For the text-containing cell, return its midpoint in [x, y] coordinate format. 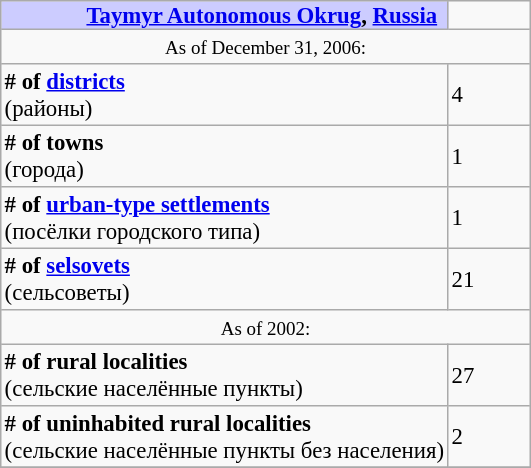
# of towns(города) [224, 156]
As of December 31, 2006: [266, 46]
# of uninhabited rural localities(сельские населённые пункты без населения) [224, 437]
27 [489, 375]
21 [489, 279]
4 [489, 95]
As of 2002: [266, 327]
# of urban-type settlements(посёлки городского типа) [224, 218]
2 [489, 437]
Taymyr Autonomous Okrug, Russia [224, 15]
# of rural localities(сельские населённые пункты) [224, 375]
# of selsovets(сельсоветы) [224, 279]
# of districts(районы) [224, 95]
